Output the [x, y] coordinate of the center of the cell containing the given text.  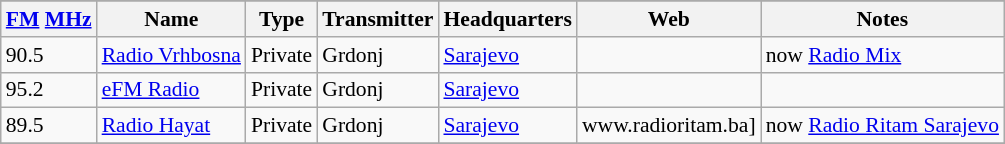
FM MHz [49, 19]
Web [669, 19]
Radio Vrhbosna [172, 55]
89.5 [49, 126]
Name [172, 19]
95.2 [49, 90]
90.5 [49, 55]
Headquarters [507, 19]
now Radio Ritam Sarajevo [882, 126]
Notes [882, 19]
Transmitter [378, 19]
now Radio Mix [882, 55]
Radio Hayat [172, 126]
eFM Radio [172, 90]
Type [282, 19]
www.radioritam.ba] [669, 126]
